Locate the cell with the specified text and output its (X, Y) center coordinate. 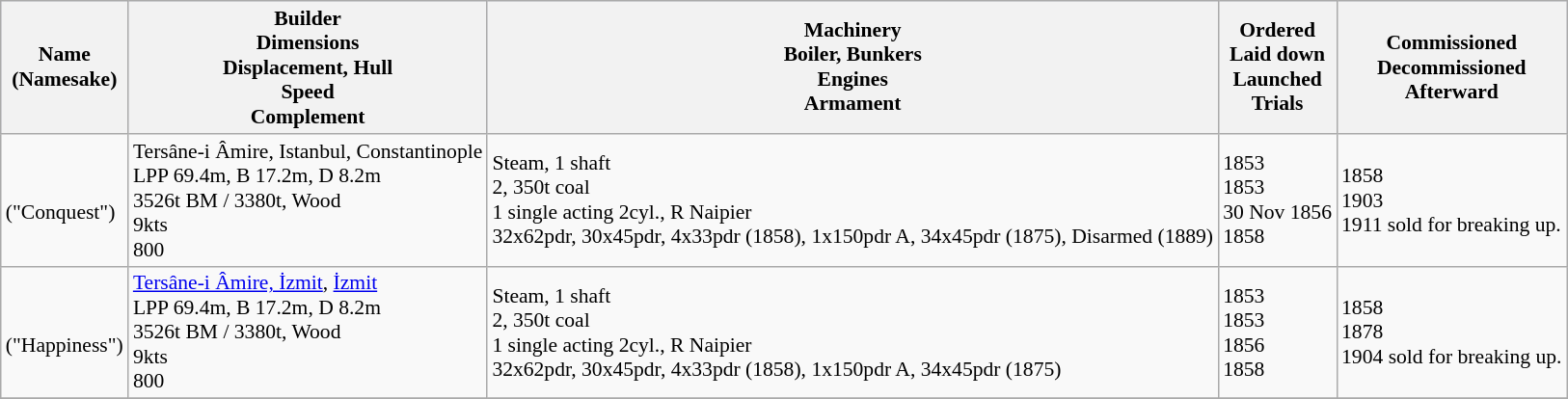
1853185318561858 (1277, 332)
Name(Namesake) (65, 67)
CommissionedDecommissionedAfterward (1452, 67)
Tersâne-i Âmire, İzmit, İzmitLPP 69.4m, B 17.2m, D 8.2m3526t BM / 3380t, Wood9kts800 (308, 332)
MachineryBoiler, BunkersEnginesArmament (852, 67)
("Conquest") (65, 200)
OrderedLaid downLaunchedTrials (1277, 67)
("Happiness") (65, 332)
185818781904 sold for breaking up. (1452, 332)
185819031911 sold for breaking up. (1452, 200)
1853185330 Nov 18561858 (1277, 200)
Steam, 1 shaft2, 350t coal1 single acting 2cyl., R Naipier32x62pdr, 30x45pdr, 4x33pdr (1858), 1x150pdr A, 34x45pdr (1875) (852, 332)
Steam, 1 shaft2, 350t coal1 single acting 2cyl., R Naipier32x62pdr, 30x45pdr, 4x33pdr (1858), 1x150pdr A, 34x45pdr (1875), Disarmed (1889) (852, 200)
BuilderDimensionsDisplacement, HullSpeedComplement (308, 67)
Tersâne-i Âmire, Istanbul, ConstantinopleLPP 69.4m, B 17.2m, D 8.2m3526t BM / 3380t, Wood9kts800 (308, 200)
